Scan for the cell matching the given text and deliver its [X, Y] coordinate at center. 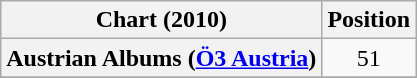
Chart (2010) [162, 20]
Austrian Albums (Ö3 Austria) [162, 58]
51 [369, 58]
Position [369, 20]
